For the text-containing cell, return its midpoint in [x, y] coordinate format. 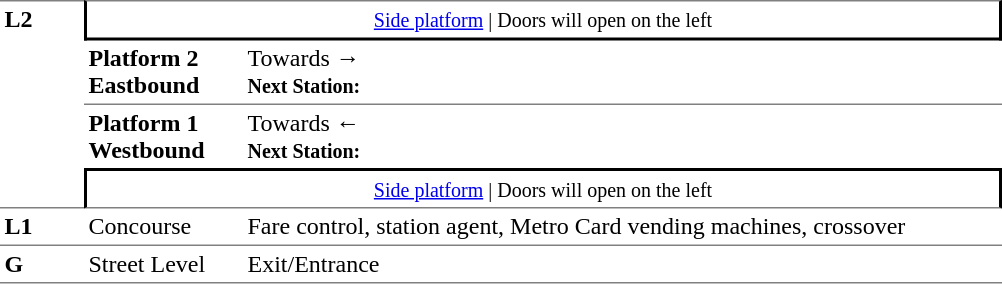
Platform 1Westbound [164, 136]
L1 [42, 226]
Fare control, station agent, Metro Card vending machines, crossover [622, 226]
Concourse [164, 226]
Towards → Next Station: [622, 72]
Towards ← Next Station: [622, 136]
Platform 2Eastbound [164, 72]
Exit/Entrance [622, 264]
G [42, 264]
L2 [42, 104]
Street Level [164, 264]
